For the text-containing cell, return its midpoint in (x, y) coordinate format. 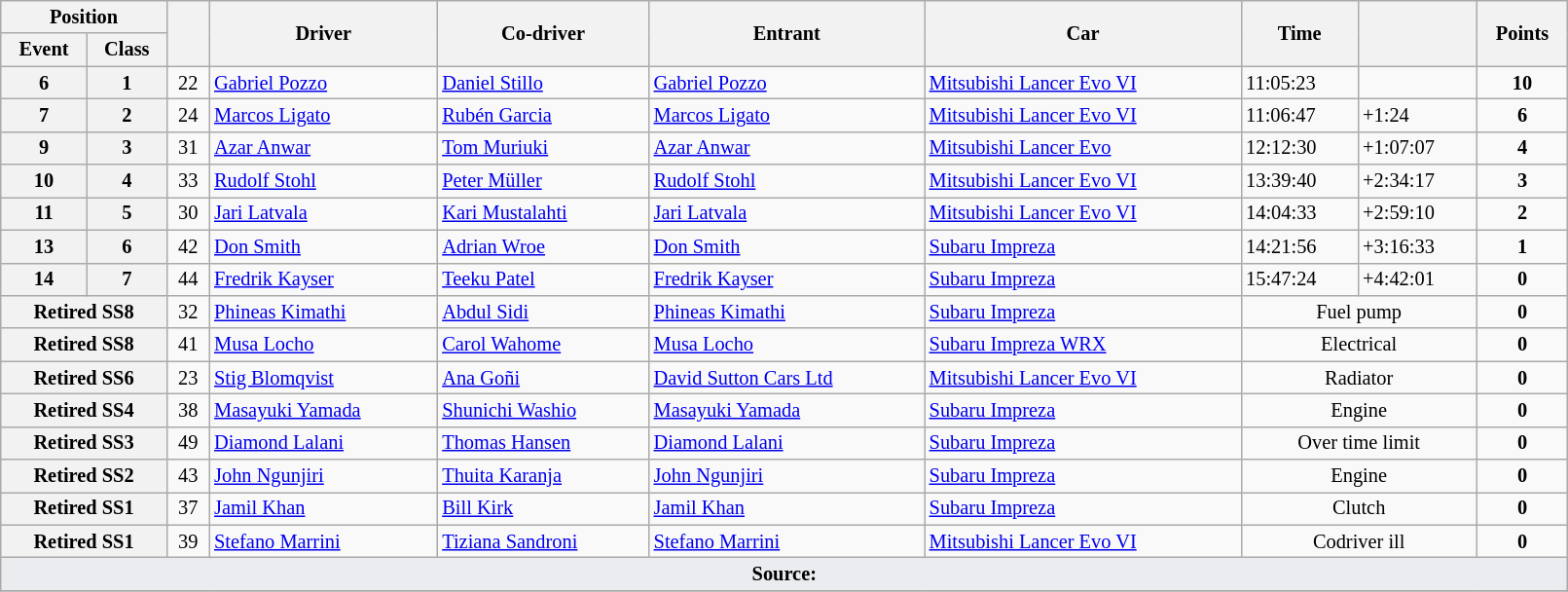
38 (188, 410)
42 (188, 246)
11:06:47 (1299, 115)
30 (188, 213)
Driver (323, 33)
Codriver ill (1359, 541)
David Sutton Cars Ltd (786, 378)
14:21:56 (1299, 246)
33 (188, 181)
32 (188, 312)
14:04:33 (1299, 213)
Daniel Stillo (543, 83)
Position (84, 17)
Points (1522, 33)
Retired SS4 (84, 410)
+2:34:17 (1417, 181)
+1:24 (1417, 115)
Class (127, 50)
43 (188, 476)
Carol Wahome (543, 345)
Retired SS6 (84, 378)
Tiziana Sandroni (543, 541)
+1:07:07 (1417, 148)
Ana Goñi (543, 378)
41 (188, 345)
Entrant (786, 33)
Tom Muriuki (543, 148)
Stig Blomqvist (323, 378)
Shunichi Washio (543, 410)
11 (45, 213)
Subaru Impreza WRX (1082, 345)
+4:42:01 (1417, 279)
9 (45, 148)
24 (188, 115)
Retired SS2 (84, 476)
49 (188, 443)
Retired SS3 (84, 443)
Clutch (1359, 508)
Over time limit (1359, 443)
+2:59:10 (1417, 213)
Thuita Karanja (543, 476)
23 (188, 378)
Rubén Garcia (543, 115)
Peter Müller (543, 181)
39 (188, 541)
44 (188, 279)
15:47:24 (1299, 279)
Car (1082, 33)
11:05:23 (1299, 83)
13:39:40 (1299, 181)
37 (188, 508)
12:12:30 (1299, 148)
Event (45, 50)
Abdul Sidi (543, 312)
13 (45, 246)
Electrical (1359, 345)
Kari Mustalahti (543, 213)
5 (127, 213)
Time (1299, 33)
Adrian Wroe (543, 246)
22 (188, 83)
Thomas Hansen (543, 443)
Radiator (1359, 378)
+3:16:33 (1417, 246)
Teeku Patel (543, 279)
Co-driver (543, 33)
Mitsubishi Lancer Evo (1082, 148)
Source: (784, 573)
14 (45, 279)
Bill Kirk (543, 508)
Fuel pump (1359, 312)
31 (188, 148)
